Detect which cell encompasses the target text, then output its [X, Y] center coordinate. 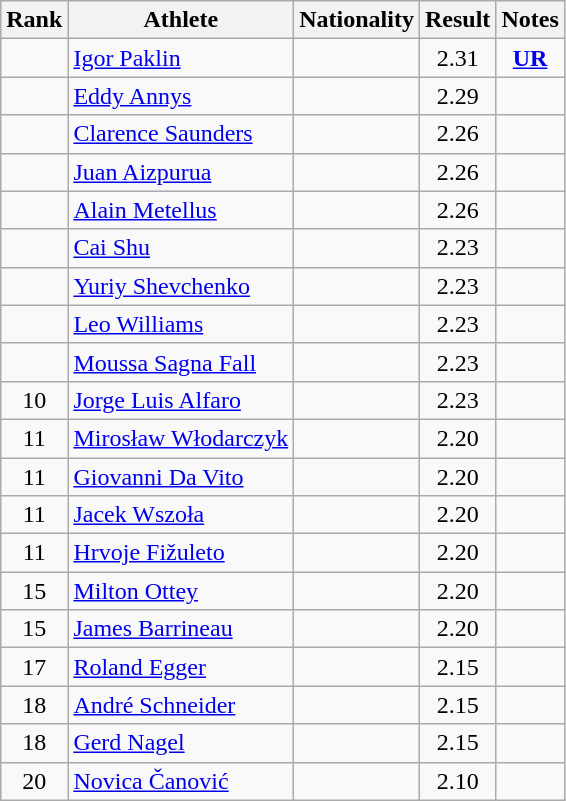
Milton Ottey [181, 591]
Result [457, 20]
Mirosław Włodarczyk [181, 438]
Jacek Wszoła [181, 515]
10 [34, 400]
2.10 [457, 781]
Leo Williams [181, 324]
2.29 [457, 96]
Roland Egger [181, 667]
Jorge Luis Alfaro [181, 400]
Eddy Annys [181, 96]
Yuriy Shevchenko [181, 286]
Alain Metellus [181, 210]
Igor Paklin [181, 58]
UR [530, 58]
Nationality [357, 20]
Cai Shu [181, 248]
Novica Čanović [181, 781]
Juan Aizpurua [181, 172]
Rank [34, 20]
Notes [530, 20]
2.31 [457, 58]
Gerd Nagel [181, 743]
Moussa Sagna Fall [181, 362]
17 [34, 667]
André Schneider [181, 705]
Giovanni Da Vito [181, 477]
Hrvoje Fižuleto [181, 553]
Clarence Saunders [181, 134]
James Barrineau [181, 629]
Athlete [181, 20]
20 [34, 781]
